Output the [x, y] coordinate of the center of the cell containing the given text.  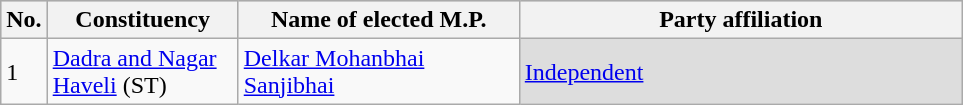
Independent [740, 72]
Delkar Mohanbhai Sanjibhai [378, 72]
Party affiliation [740, 20]
Dadra and Nagar Haveli (ST) [142, 72]
Constituency [142, 20]
No. [24, 20]
1 [24, 72]
Name of elected M.P. [378, 20]
